Detect which cell encompasses the target text, then output its [x, y] center coordinate. 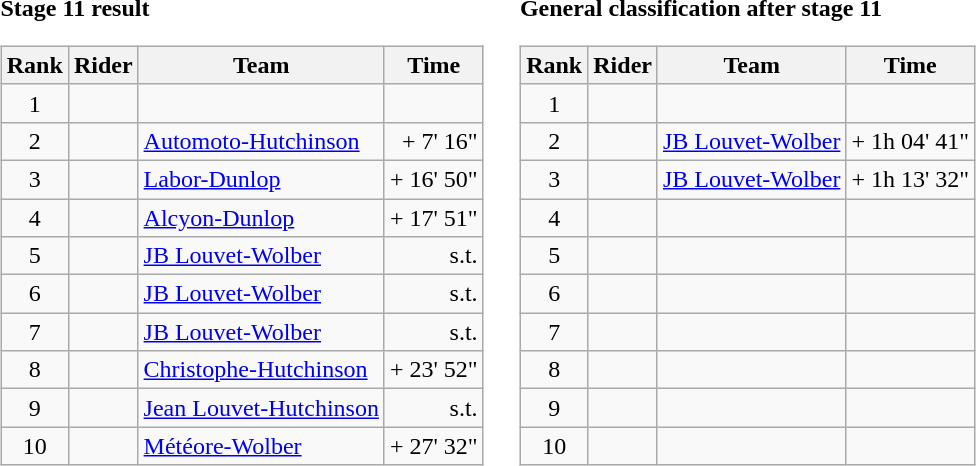
+ 17' 51" [434, 217]
+ 1h 04' 41" [910, 141]
Alcyon-Dunlop [261, 217]
Jean Louvet-Hutchinson [261, 408]
+ 27' 32" [434, 446]
Automoto-Hutchinson [261, 141]
+ 1h 13' 32" [910, 179]
+ 23' 52" [434, 370]
Christophe-Hutchinson [261, 370]
Labor-Dunlop [261, 179]
+ 16' 50" [434, 179]
Météore-Wolber [261, 446]
+ 7' 16" [434, 141]
